Detect which cell encompasses the target text, then output its [X, Y] center coordinate. 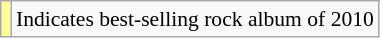
Indicates best-selling rock album of 2010 [195, 19]
